From the cell containing the given text, extract its center point as (x, y) coordinate. 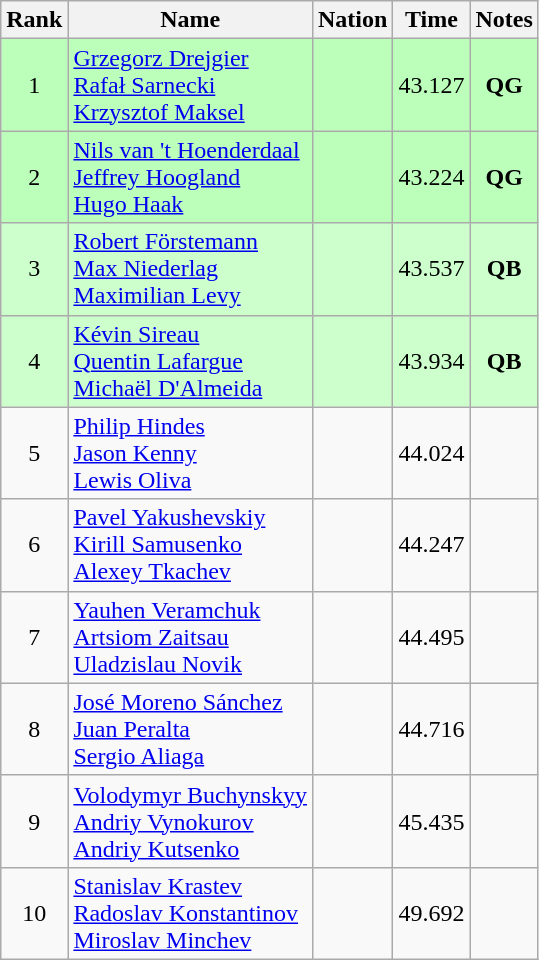
4 (34, 361)
Nation (352, 20)
Kévin SireauQuentin LafargueMichaël D'Almeida (190, 361)
45.435 (432, 821)
43.934 (432, 361)
José Moreno SánchezJuan PeraltaSergio Aliaga (190, 729)
Philip HindesJason KennyLewis Oliva (190, 453)
43.537 (432, 269)
49.692 (432, 913)
Time (432, 20)
Name (190, 20)
Rank (34, 20)
Notes (504, 20)
2 (34, 177)
44.716 (432, 729)
5 (34, 453)
44.495 (432, 637)
8 (34, 729)
7 (34, 637)
1 (34, 85)
Stanislav KrastevRadoslav KonstantinovMiroslav Minchev (190, 913)
44.247 (432, 545)
6 (34, 545)
3 (34, 269)
Volodymyr BuchynskyyAndriy VynokurovAndriy Kutsenko (190, 821)
Yauhen VeramchukArtsiom ZaitsauUladzislau Novik (190, 637)
Nils van 't HoenderdaalJeffrey HooglandHugo Haak (190, 177)
44.024 (432, 453)
43.127 (432, 85)
43.224 (432, 177)
Pavel YakushevskiyKirill SamusenkoAlexey Tkachev (190, 545)
10 (34, 913)
9 (34, 821)
Robert FörstemannMax NiederlagMaximilian Levy (190, 269)
Grzegorz DrejgierRafał SarneckiKrzysztof Maksel (190, 85)
